Scan for the cell matching the given text and deliver its [x, y] coordinate at center. 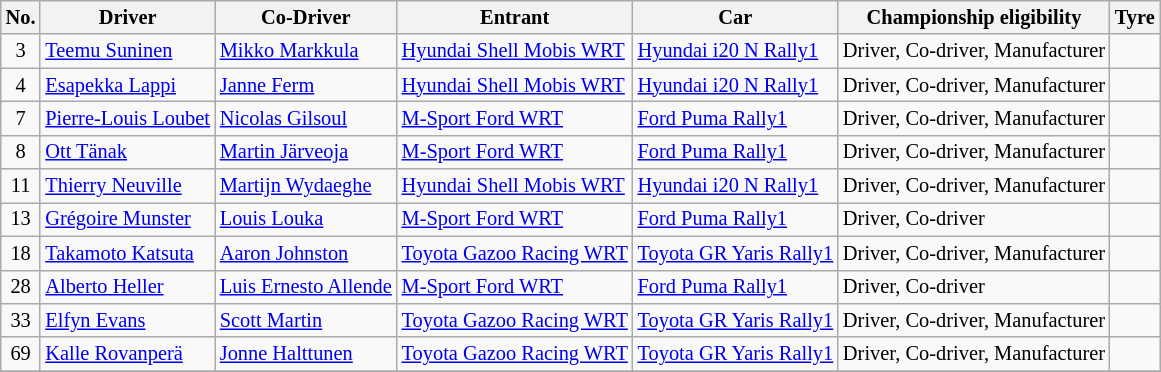
Martijn Wydaeghe [306, 186]
Janne Ferm [306, 85]
3 [21, 51]
Championship eligibility [974, 17]
11 [21, 186]
Luis Ernesto Allende [306, 287]
Mikko Markkula [306, 51]
No. [21, 17]
Takamoto Katsuta [127, 253]
Jonne Halttunen [306, 354]
Esapekka Lappi [127, 85]
Scott Martin [306, 320]
Louis Louka [306, 219]
Nicolas Gilsoul [306, 118]
7 [21, 118]
Tyre [1135, 17]
Ott Tänak [127, 152]
Aaron Johnston [306, 253]
4 [21, 85]
Teemu Suninen [127, 51]
Kalle Rovanperä [127, 354]
Thierry Neuville [127, 186]
18 [21, 253]
Grégoire Munster [127, 219]
Alberto Heller [127, 287]
Pierre-Louis Loubet [127, 118]
Car [736, 17]
Co-Driver [306, 17]
69 [21, 354]
28 [21, 287]
Martin Järveoja [306, 152]
8 [21, 152]
33 [21, 320]
Elfyn Evans [127, 320]
Driver [127, 17]
13 [21, 219]
Entrant [515, 17]
